Output the [X, Y] coordinate of the center of the cell containing the given text.  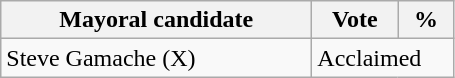
Acclaimed [383, 58]
Mayoral candidate [156, 20]
Steve Gamache (X) [156, 58]
% [426, 20]
Vote [355, 20]
